Identify which cell holds the provided text, then report its (x, y) central coordinate. 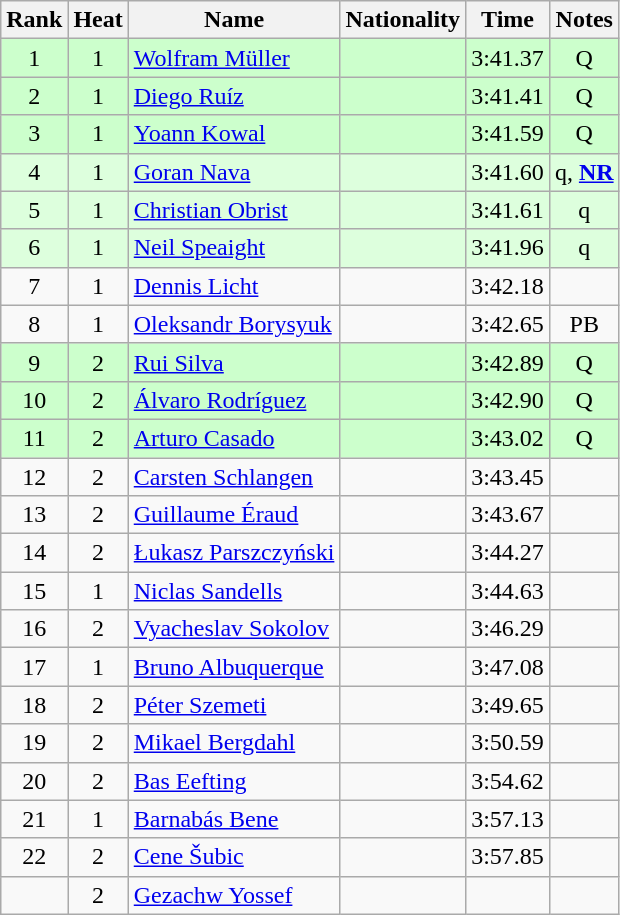
8 (34, 324)
Rank (34, 20)
3:42.65 (508, 324)
Christian Obrist (234, 210)
5 (34, 210)
Neil Speaight (234, 248)
3:41.59 (508, 134)
Arturo Casado (234, 438)
Péter Szemeti (234, 705)
3:54.62 (508, 781)
Dennis Licht (234, 286)
3:41.61 (508, 210)
3:43.02 (508, 438)
15 (34, 591)
Cene Šubic (234, 857)
18 (34, 705)
4 (34, 172)
7 (34, 286)
3:43.45 (508, 477)
6 (34, 248)
3:41.60 (508, 172)
3:44.27 (508, 553)
Goran Nava (234, 172)
3:47.08 (508, 667)
3:41.41 (508, 96)
Time (508, 20)
Heat (98, 20)
Nationality (403, 20)
Gezachw Yossef (234, 895)
PB (584, 324)
3:50.59 (508, 743)
3:42.89 (508, 362)
22 (34, 857)
3:46.29 (508, 629)
3:42.18 (508, 286)
21 (34, 819)
19 (34, 743)
Barnabás Bene (234, 819)
Mikael Bergdahl (234, 743)
3:42.90 (508, 400)
3:41.96 (508, 248)
3:41.37 (508, 58)
Vyacheslav Sokolov (234, 629)
Guillaume Éraud (234, 515)
Bas Eefting (234, 781)
12 (34, 477)
Łukasz Parszczyński (234, 553)
Notes (584, 20)
9 (34, 362)
3:49.65 (508, 705)
Bruno Albuquerque (234, 667)
14 (34, 553)
Diego Ruíz (234, 96)
3:57.85 (508, 857)
3:57.13 (508, 819)
11 (34, 438)
17 (34, 667)
Name (234, 20)
q, NR (584, 172)
13 (34, 515)
Oleksandr Borysyuk (234, 324)
Rui Silva (234, 362)
Álvaro Rodríguez (234, 400)
3 (34, 134)
3:43.67 (508, 515)
3:44.63 (508, 591)
Niclas Sandells (234, 591)
Wolfram Müller (234, 58)
16 (34, 629)
Carsten Schlangen (234, 477)
20 (34, 781)
Yoann Kowal (234, 134)
10 (34, 400)
